From the cell containing the given text, extract its center point as (X, Y) coordinate. 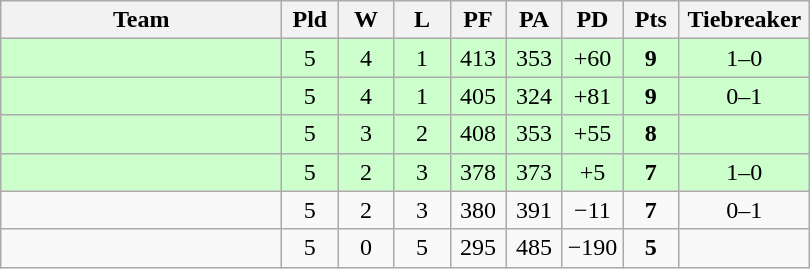
Tiebreaker (744, 20)
PA (534, 20)
PD (592, 20)
324 (534, 96)
408 (478, 134)
405 (478, 96)
8 (651, 134)
391 (534, 210)
485 (534, 248)
W (366, 20)
295 (478, 248)
−11 (592, 210)
+55 (592, 134)
+60 (592, 58)
373 (534, 172)
−190 (592, 248)
380 (478, 210)
378 (478, 172)
+81 (592, 96)
413 (478, 58)
L (422, 20)
Pld (310, 20)
+5 (592, 172)
Team (142, 20)
PF (478, 20)
Pts (651, 20)
0 (366, 248)
